Return the [x, y] coordinate for the center point of the cell that contains the specified text.  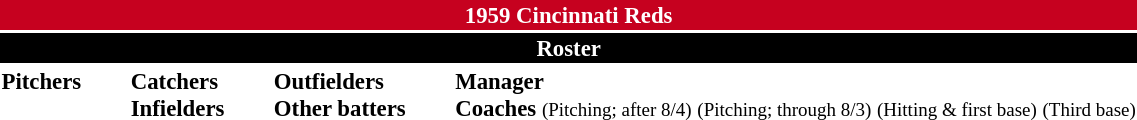
Roster [568, 48]
1959 Cincinnati Reds [568, 15]
